Determine the [X, Y] coordinate at the center of the cell enclosing the given text.  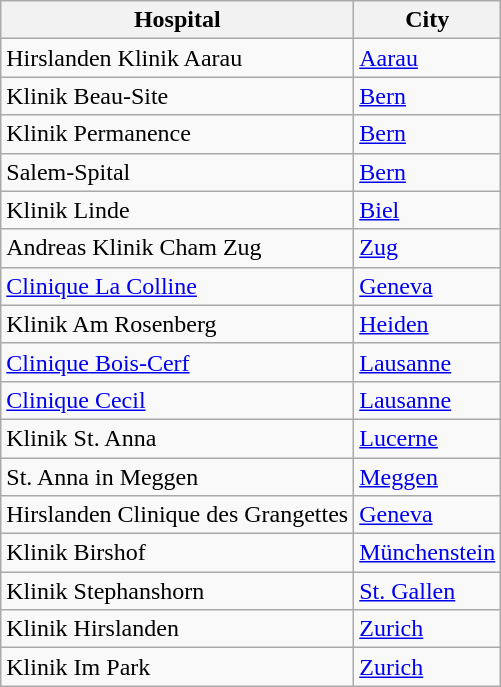
Salem-Spital [178, 172]
Aarau [428, 58]
Hirslanden Clinique des Grangettes [178, 515]
Clinique Bois-Cerf [178, 362]
Zug [428, 248]
Klinik Beau-Site [178, 96]
Hospital [178, 20]
Klinik Birshof [178, 553]
Andreas Klinik Cham Zug [178, 248]
Münchenstein [428, 553]
Heiden [428, 324]
Klinik Linde [178, 210]
Klinik St. Anna [178, 438]
Lucerne [428, 438]
Meggen [428, 477]
Biel [428, 210]
Klinik Stephanshorn [178, 591]
Hirslanden Klinik Aarau [178, 58]
Klinik Permanence [178, 134]
Klinik Hirslanden [178, 629]
St. Anna in Meggen [178, 477]
Klinik Am Rosenberg [178, 324]
Klinik Im Park [178, 667]
City [428, 20]
St. Gallen [428, 591]
Clinique Cecil [178, 400]
Clinique La Colline [178, 286]
